Capture the cell that displays the provided text and extract its [x, y] central coordinate. 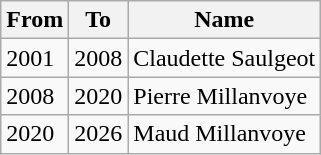
To [98, 20]
Name [224, 20]
Maud Millanvoye [224, 134]
From [35, 20]
2026 [98, 134]
Pierre Millanvoye [224, 96]
Claudette Saulgeot [224, 58]
2001 [35, 58]
